Search for the cell housing the specified text and yield its (x, y) center coordinate. 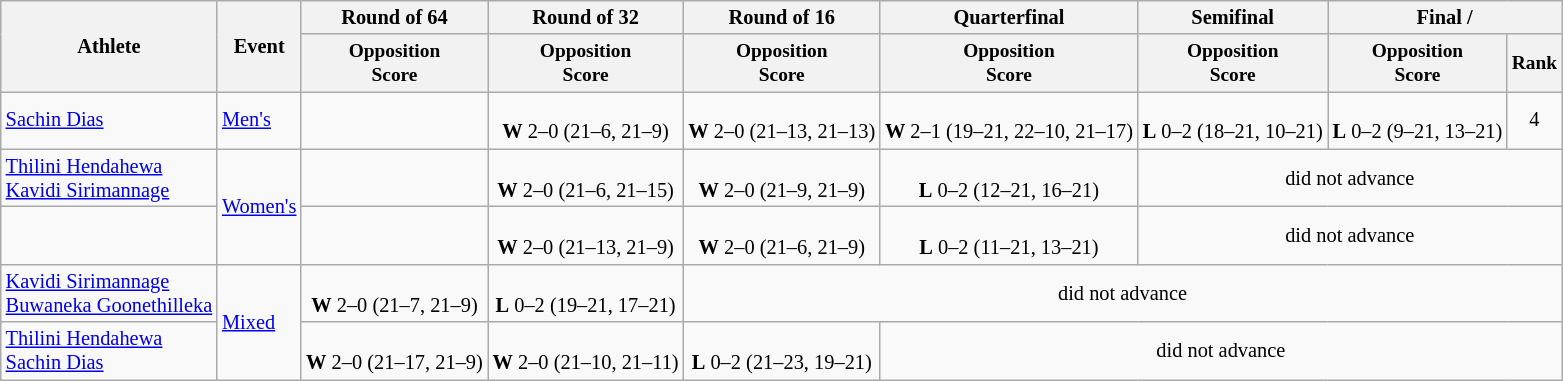
Sachin Dias (109, 120)
L 0–2 (12–21, 16–21) (1009, 178)
Mixed (259, 322)
L 0–2 (21–23, 19–21) (782, 351)
Quarterfinal (1009, 17)
Women's (259, 206)
Round of 64 (394, 17)
Round of 16 (782, 17)
W 2–0 (21–13, 21–13) (782, 120)
Thilini HendahewaSachin Dias (109, 351)
Round of 32 (586, 17)
W 2–0 (21–7, 21–9) (394, 293)
L 0–2 (18–21, 10–21) (1233, 120)
L 0–2 (19–21, 17–21) (586, 293)
Rank (1534, 62)
W 2–0 (21–13, 21–9) (586, 236)
Event (259, 46)
Kavidi SirimannageBuwaneka Goonethilleka (109, 293)
W 2–1 (19–21, 22–10, 21–17) (1009, 120)
Athlete (109, 46)
Final / (1445, 17)
W 2–0 (21–10, 21–11) (586, 351)
W 2–0 (21–6, 21–15) (586, 178)
L 0–2 (11–21, 13–21) (1009, 236)
4 (1534, 120)
W 2–0 (21–17, 21–9) (394, 351)
L 0–2 (9–21, 13–21) (1418, 120)
W 2–0 (21–9, 21–9) (782, 178)
Thilini HendahewaKavidi Sirimannage (109, 178)
Semifinal (1233, 17)
Men's (259, 120)
